Search for the cell housing the specified text and yield its [X, Y] center coordinate. 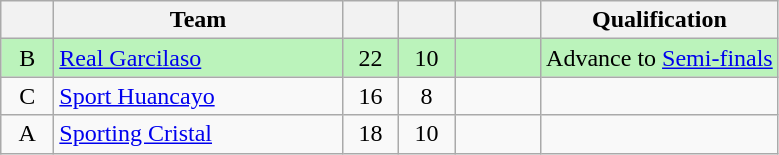
B [28, 58]
Team [198, 20]
22 [370, 58]
A [28, 134]
C [28, 96]
Qualification [660, 20]
Sport Huancayo [198, 96]
Advance to Semi-finals [660, 58]
8 [426, 96]
18 [370, 134]
Real Garcilaso [198, 58]
Sporting Cristal [198, 134]
16 [370, 96]
